Detect which cell encompasses the target text, then output its [X, Y] center coordinate. 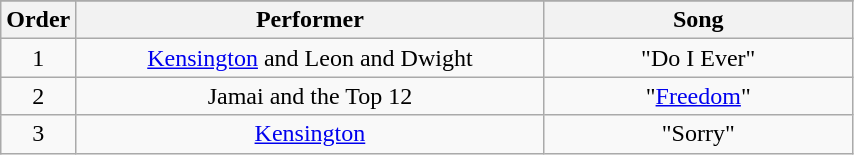
Performer [310, 20]
Kensington and Leon and Dwight [310, 58]
1 [38, 58]
3 [38, 134]
"Do I Ever" [698, 58]
"Sorry" [698, 134]
Jamai and the Top 12 [310, 96]
"Freedom" [698, 96]
2 [38, 96]
Kensington [310, 134]
Song [698, 20]
Order [38, 20]
